Provide the (x, y) coordinate of the cell's center where the given text is located.  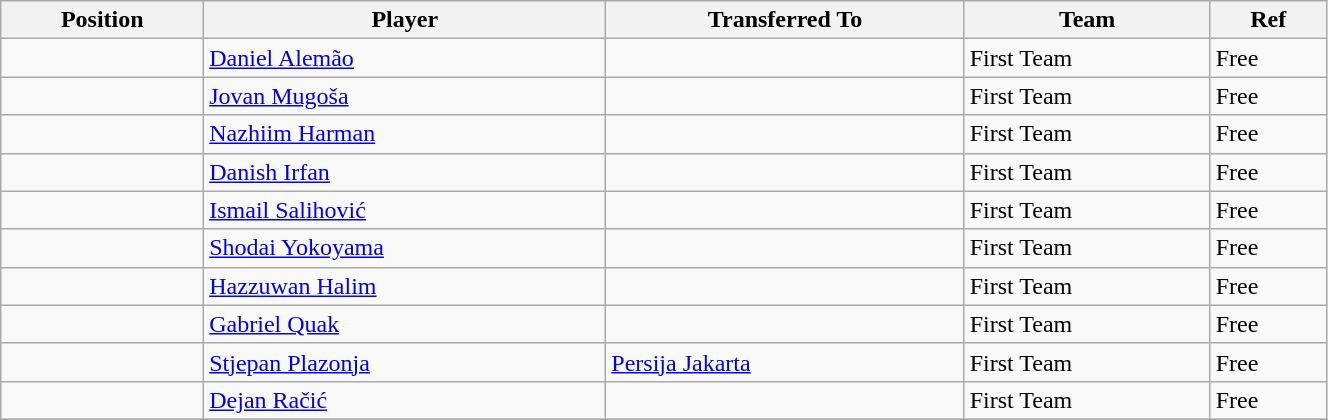
Transferred To (785, 20)
Dejan Račić (405, 400)
Team (1087, 20)
Danish Irfan (405, 172)
Persija Jakarta (785, 362)
Gabriel Quak (405, 324)
Jovan Mugoša (405, 96)
Ismail Salihović (405, 210)
Stjepan Plazonja (405, 362)
Hazzuwan Halim (405, 286)
Shodai Yokoyama (405, 248)
Daniel Alemão (405, 58)
Ref (1268, 20)
Player (405, 20)
Position (102, 20)
Nazhiim Harman (405, 134)
